Locate the cell with the specified text and output its [x, y] center coordinate. 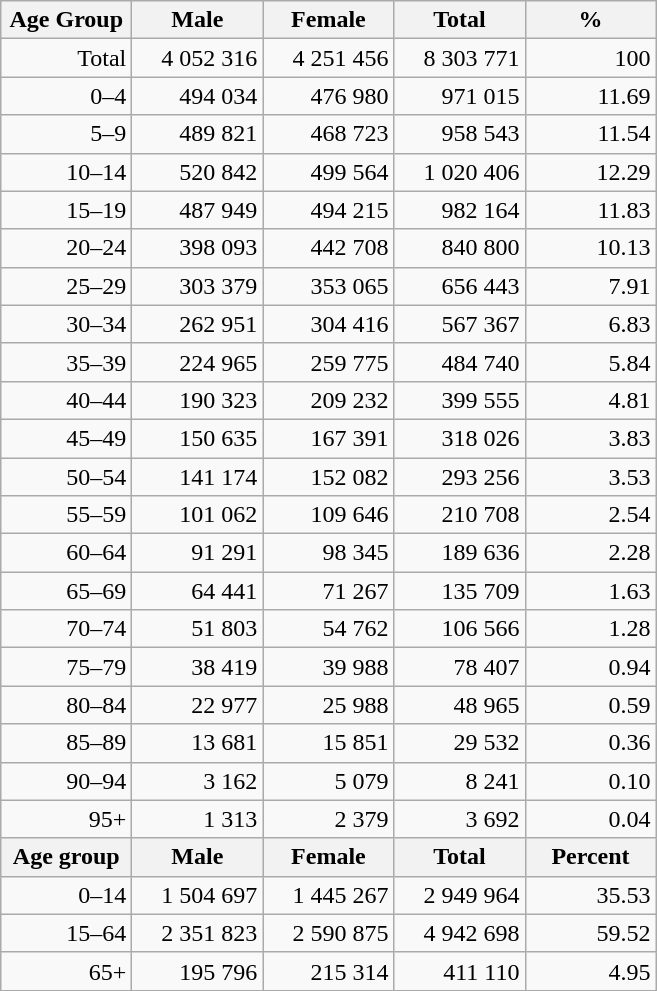
567 367 [460, 324]
109 646 [328, 515]
494 215 [328, 210]
91 291 [198, 553]
80–84 [66, 705]
8 303 771 [460, 58]
54 762 [328, 629]
0.04 [590, 819]
12.29 [590, 172]
399 555 [460, 400]
293 256 [460, 477]
64 441 [198, 591]
2.54 [590, 515]
Percent [590, 857]
11.69 [590, 96]
487 949 [198, 210]
499 564 [328, 172]
71 267 [328, 591]
215 314 [328, 971]
1 313 [198, 819]
51 803 [198, 629]
190 323 [198, 400]
48 965 [460, 705]
8 241 [460, 781]
442 708 [328, 248]
1.28 [590, 629]
189 636 [460, 553]
5–9 [66, 134]
353 065 [328, 286]
0.10 [590, 781]
10.13 [590, 248]
494 034 [198, 96]
85–89 [66, 743]
106 566 [460, 629]
656 443 [460, 286]
262 951 [198, 324]
Age Group [66, 20]
75–79 [66, 667]
35.53 [590, 895]
55–59 [66, 515]
135 709 [460, 591]
11.83 [590, 210]
982 164 [460, 210]
152 082 [328, 477]
7.91 [590, 286]
0.94 [590, 667]
303 379 [198, 286]
4 942 698 [460, 933]
98 345 [328, 553]
% [590, 20]
15–64 [66, 933]
259 775 [328, 362]
411 110 [460, 971]
90–94 [66, 781]
4 251 456 [328, 58]
484 740 [460, 362]
29 532 [460, 743]
5 079 [328, 781]
476 980 [328, 96]
318 026 [460, 438]
4 052 316 [198, 58]
304 416 [328, 324]
520 842 [198, 172]
210 708 [460, 515]
15 851 [328, 743]
45–49 [66, 438]
195 796 [198, 971]
59.52 [590, 933]
4.95 [590, 971]
60–64 [66, 553]
2 379 [328, 819]
2 590 875 [328, 933]
65–69 [66, 591]
2 949 964 [460, 895]
10–14 [66, 172]
1 445 267 [328, 895]
25 988 [328, 705]
0–14 [66, 895]
25–29 [66, 286]
78 407 [460, 667]
958 543 [460, 134]
95+ [66, 819]
15–19 [66, 210]
50–54 [66, 477]
398 093 [198, 248]
39 988 [328, 667]
Age group [66, 857]
1.63 [590, 591]
2 351 823 [198, 933]
489 821 [198, 134]
65+ [66, 971]
35–39 [66, 362]
167 391 [328, 438]
0–4 [66, 96]
468 723 [328, 134]
70–74 [66, 629]
40–44 [66, 400]
0.59 [590, 705]
38 419 [198, 667]
150 635 [198, 438]
209 232 [328, 400]
11.54 [590, 134]
13 681 [198, 743]
1 020 406 [460, 172]
4.81 [590, 400]
20–24 [66, 248]
840 800 [460, 248]
0.36 [590, 743]
224 965 [198, 362]
100 [590, 58]
3 692 [460, 819]
30–34 [66, 324]
5.84 [590, 362]
3 162 [198, 781]
2.28 [590, 553]
1 504 697 [198, 895]
6.83 [590, 324]
22 977 [198, 705]
3.53 [590, 477]
971 015 [460, 96]
101 062 [198, 515]
141 174 [198, 477]
3.83 [590, 438]
